Output the [X, Y] coordinate of the center of the cell containing the given text.  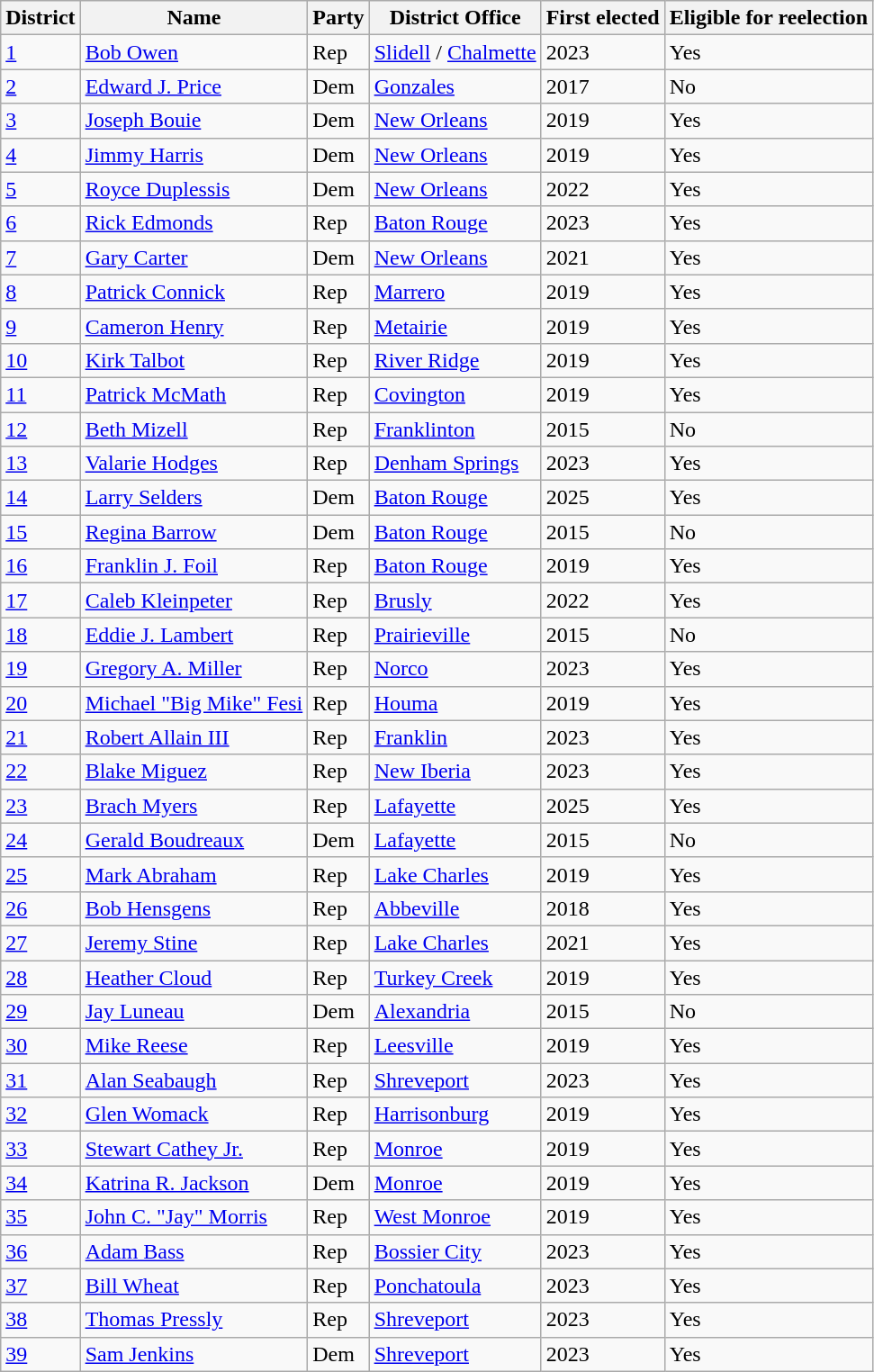
Caleb Kleinpeter [194, 600]
Patrick Connick [194, 292]
Valarie Hodges [194, 464]
Heather Cloud [194, 977]
37 [41, 1286]
10 [41, 360]
Franklin J. Foil [194, 566]
Blake Miguez [194, 772]
Harrisonburg [455, 1115]
5 [41, 189]
Jay Luneau [194, 1012]
Bob Hensgens [194, 908]
18 [41, 635]
Norco [455, 669]
19 [41, 669]
Larry Selders [194, 498]
Beth Mizell [194, 429]
Metairie [455, 326]
Rick Edmonds [194, 223]
Mike Reese [194, 1046]
25 [41, 874]
20 [41, 703]
Glen Womack [194, 1115]
Michael "Big Mike" Fesi [194, 703]
Brach Myers [194, 806]
Alan Seabaugh [194, 1080]
24 [41, 840]
Leesville [455, 1046]
Name [194, 18]
Jimmy Harris [194, 155]
Mark Abraham [194, 874]
Jeremy Stine [194, 943]
38 [41, 1320]
3 [41, 121]
13 [41, 464]
Alexandria [455, 1012]
Bossier City [455, 1251]
35 [41, 1217]
Abbeville [455, 908]
Franklin [455, 737]
6 [41, 223]
Regina Barrow [194, 532]
28 [41, 977]
15 [41, 532]
Brusly [455, 600]
Thomas Pressly [194, 1320]
32 [41, 1115]
Stewart Cathey Jr. [194, 1149]
Slidell / Chalmette [455, 52]
Sam Jenkins [194, 1354]
9 [41, 326]
New Iberia [455, 772]
7 [41, 257]
District Office [455, 18]
11 [41, 394]
33 [41, 1149]
22 [41, 772]
Party [338, 18]
Adam Bass [194, 1251]
Gregory A. Miller [194, 669]
16 [41, 566]
Kirk Talbot [194, 360]
Denham Springs [455, 464]
21 [41, 737]
Gerald Boudreaux [194, 840]
Patrick McMath [194, 394]
2 [41, 86]
39 [41, 1354]
Joseph Bouie [194, 121]
30 [41, 1046]
34 [41, 1183]
2017 [603, 86]
26 [41, 908]
District [41, 18]
29 [41, 1012]
Ponchatoula [455, 1286]
4 [41, 155]
36 [41, 1251]
Edward J. Price [194, 86]
Franklinton [455, 429]
8 [41, 292]
Prairieville [455, 635]
14 [41, 498]
17 [41, 600]
Royce Duplessis [194, 189]
John C. "Jay" Morris [194, 1217]
2018 [603, 908]
27 [41, 943]
Gonzales [455, 86]
Robert Allain III [194, 737]
Eligible for reelection [769, 18]
31 [41, 1080]
River Ridge [455, 360]
Houma [455, 703]
Gary Carter [194, 257]
Marrero [455, 292]
23 [41, 806]
12 [41, 429]
Turkey Creek [455, 977]
West Monroe [455, 1217]
1 [41, 52]
Eddie J. Lambert [194, 635]
Bill Wheat [194, 1286]
First elected [603, 18]
Cameron Henry [194, 326]
Covington [455, 394]
Bob Owen [194, 52]
Katrina R. Jackson [194, 1183]
